Output the (x, y) coordinate of the center of the cell containing the given text.  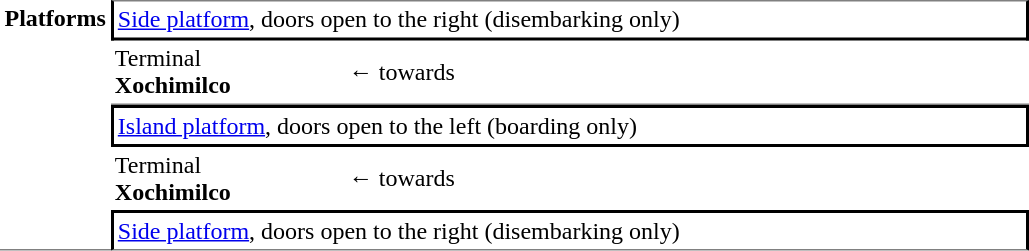
Island platform, doors open to the left (boarding only) (569, 126)
Platforms (55, 125)
